Pinpoint the cell where the given text exists, returning its [X, Y] midpoint coordinate. 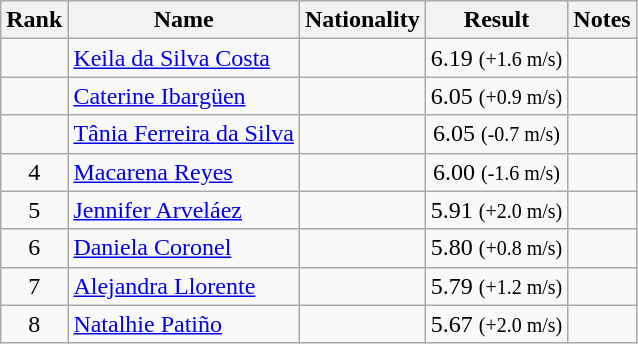
Caterine Ibargüen [184, 96]
7 [34, 286]
6.05 (-0.7 m/s) [496, 134]
5.91 (+2.0 m/s) [496, 210]
Macarena Reyes [184, 172]
Keila da Silva Costa [184, 58]
5.80 (+0.8 m/s) [496, 248]
Tânia Ferreira da Silva [184, 134]
6 [34, 248]
5.67 (+2.0 m/s) [496, 324]
5.79 (+1.2 m/s) [496, 286]
4 [34, 172]
Notes [602, 20]
6.00 (-1.6 m/s) [496, 172]
6.05 (+0.9 m/s) [496, 96]
6.19 (+1.6 m/s) [496, 58]
Daniela Coronel [184, 248]
Jennifer Arveláez [184, 210]
5 [34, 210]
Alejandra Llorente [184, 286]
Nationality [362, 20]
Natalhie Patiño [184, 324]
8 [34, 324]
Result [496, 20]
Name [184, 20]
Rank [34, 20]
